For the text-containing cell, return its midpoint in (x, y) coordinate format. 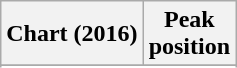
Peak position (189, 34)
Chart (2016) (72, 34)
